Detect which cell encompasses the target text, then output its (X, Y) center coordinate. 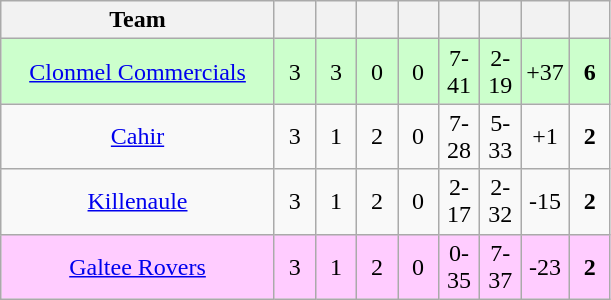
-23 (546, 266)
+37 (546, 72)
Cahir (138, 136)
7-28 (460, 136)
2-19 (500, 72)
7-41 (460, 72)
2-32 (500, 202)
Galtee Rovers (138, 266)
6 (590, 72)
Team (138, 20)
Clonmel Commercials (138, 72)
7-37 (500, 266)
0-35 (460, 266)
+1 (546, 136)
Killenaule (138, 202)
-15 (546, 202)
5-33 (500, 136)
2-17 (460, 202)
